For the text-containing cell, return its midpoint in (x, y) coordinate format. 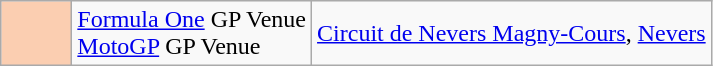
Circuit de Nevers Magny-Cours, Nevers (512, 34)
Formula One GP VenueMotoGP GP Venue (192, 34)
